Determine the (X, Y) coordinate at the center of the cell enclosing the given text.  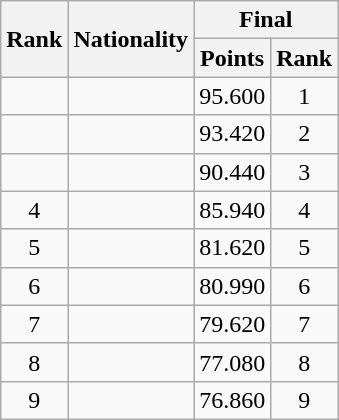
3 (304, 172)
81.620 (232, 248)
95.600 (232, 96)
Nationality (131, 39)
Points (232, 58)
80.990 (232, 286)
Final (266, 20)
90.440 (232, 172)
2 (304, 134)
93.420 (232, 134)
1 (304, 96)
85.940 (232, 210)
79.620 (232, 324)
77.080 (232, 362)
76.860 (232, 400)
